Pinpoint the cell where the given text exists, returning its (x, y) midpoint coordinate. 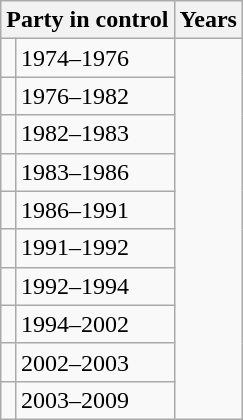
1976–1982 (94, 96)
Party in control (88, 20)
1983–1986 (94, 172)
1982–1983 (94, 134)
1991–1992 (94, 248)
Years (208, 20)
1986–1991 (94, 210)
2002–2003 (94, 362)
2003–2009 (94, 400)
1994–2002 (94, 324)
1974–1976 (94, 58)
1992–1994 (94, 286)
